Locate the cell with the specified text and output its (X, Y) center coordinate. 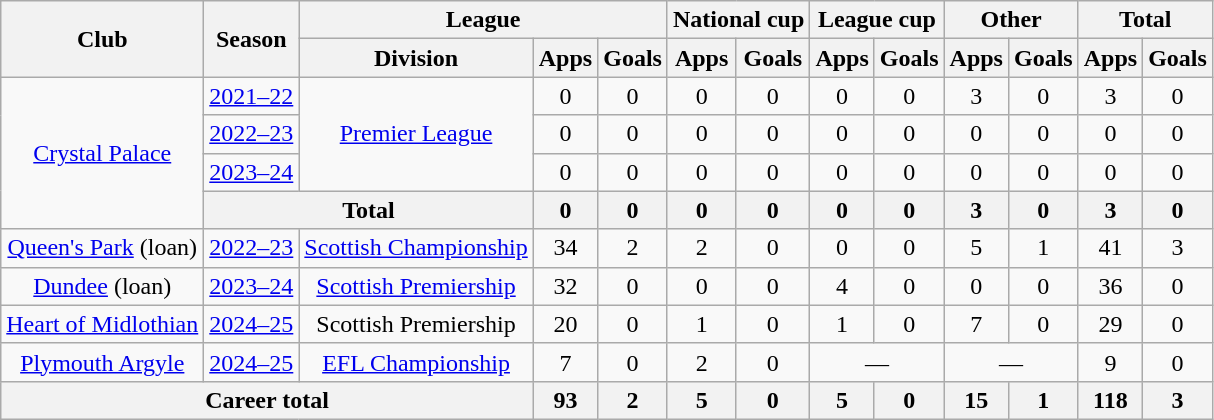
9 (1110, 362)
41 (1110, 248)
29 (1110, 324)
EFL Championship (416, 362)
National cup (738, 20)
Crystal Palace (102, 153)
Queen's Park (loan) (102, 248)
Season (252, 39)
93 (565, 400)
118 (1110, 400)
Scottish Championship (416, 248)
Heart of Midlothian (102, 324)
32 (565, 286)
Plymouth Argyle (102, 362)
League cup (877, 20)
Premier League (416, 134)
2021–22 (252, 96)
Division (416, 58)
36 (1110, 286)
Other (1011, 20)
Club (102, 39)
League (484, 20)
20 (565, 324)
Career total (267, 400)
4 (842, 286)
Dundee (loan) (102, 286)
34 (565, 248)
15 (976, 400)
